Search for the cell housing the specified text and yield its (x, y) center coordinate. 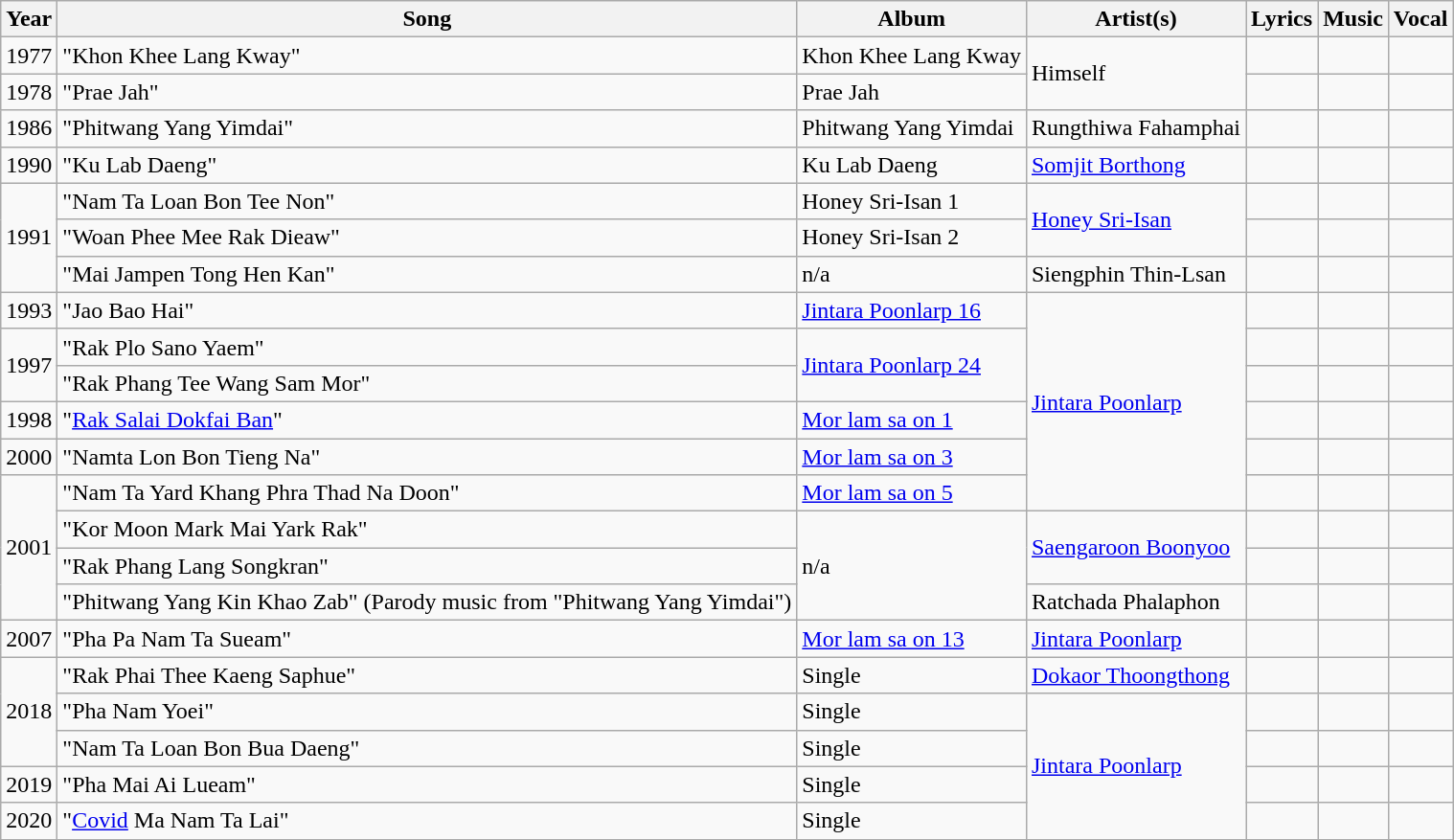
Jintara Poonlarp 16 (912, 310)
1998 (29, 420)
Vocal (1420, 19)
"Rak Plo Sano Yaem" (427, 347)
Honey Sri-Isan 2 (912, 238)
Jintara Poonlarp 24 (912, 365)
2020 (29, 821)
"Woan Phee Mee Rak Dieaw" (427, 238)
"Jao Bao Hai" (427, 310)
1990 (29, 165)
Mor lam sa on 5 (912, 493)
"Phitwang Yang Kin Khao Zab" (Parody music from "Phitwang Yang Yimdai") (427, 602)
Artist(s) (1136, 19)
2007 (29, 639)
Somjit Borthong (1136, 165)
Honey Sri-Isan 1 (912, 201)
1977 (29, 56)
"Kor Moon Mark Mai Yark Rak" (427, 530)
"Phitwang Yang Yimdai" (427, 128)
"Nam Ta Yard Khang Phra Thad Na Doon" (427, 493)
"Pha Pa Nam Ta Sueam" (427, 639)
"Mai Jampen Tong Hen Kan" (427, 274)
Honey Sri-Isan (1136, 219)
Year (29, 19)
1978 (29, 92)
"Rak Salai Dokfai Ban" (427, 420)
Lyrics (1282, 19)
Mor lam sa on 3 (912, 457)
Mor lam sa on 13 (912, 639)
Phitwang Yang Yimdai (912, 128)
"Covid Ma Nam Ta Lai" (427, 821)
Album (912, 19)
2000 (29, 457)
Mor lam sa on 1 (912, 420)
"Rak Phang Tee Wang Sam Mor" (427, 383)
Dokaor Thoongthong (1136, 675)
2001 (29, 548)
"Pha Nam Yoei" (427, 712)
Siengphin Thin-Lsan (1136, 274)
"Rak Phang Lang Songkran" (427, 566)
"Ku Lab Daeng" (427, 165)
"Khon Khee Lang Kway" (427, 56)
"Namta Lon Bon Tieng Na" (427, 457)
2018 (29, 712)
Rungthiwa Fahamphai (1136, 128)
Music (1353, 19)
1991 (29, 238)
"Rak Phai Thee Kaeng Saphue" (427, 675)
2019 (29, 784)
Himself (1136, 74)
Song (427, 19)
Ku Lab Daeng (912, 165)
Saengaroon Boonyoo (1136, 548)
"Nam Ta Loan Bon Tee Non" (427, 201)
Prae Jah (912, 92)
1986 (29, 128)
1997 (29, 365)
Ratchada Phalaphon (1136, 602)
Khon Khee Lang Kway (912, 56)
1993 (29, 310)
"Pha Mai Ai Lueam" (427, 784)
"Nam Ta Loan Bon Bua Daeng" (427, 748)
"Prae Jah" (427, 92)
